Extract the (x, y) coordinate from the center of the cell holding the provided text.  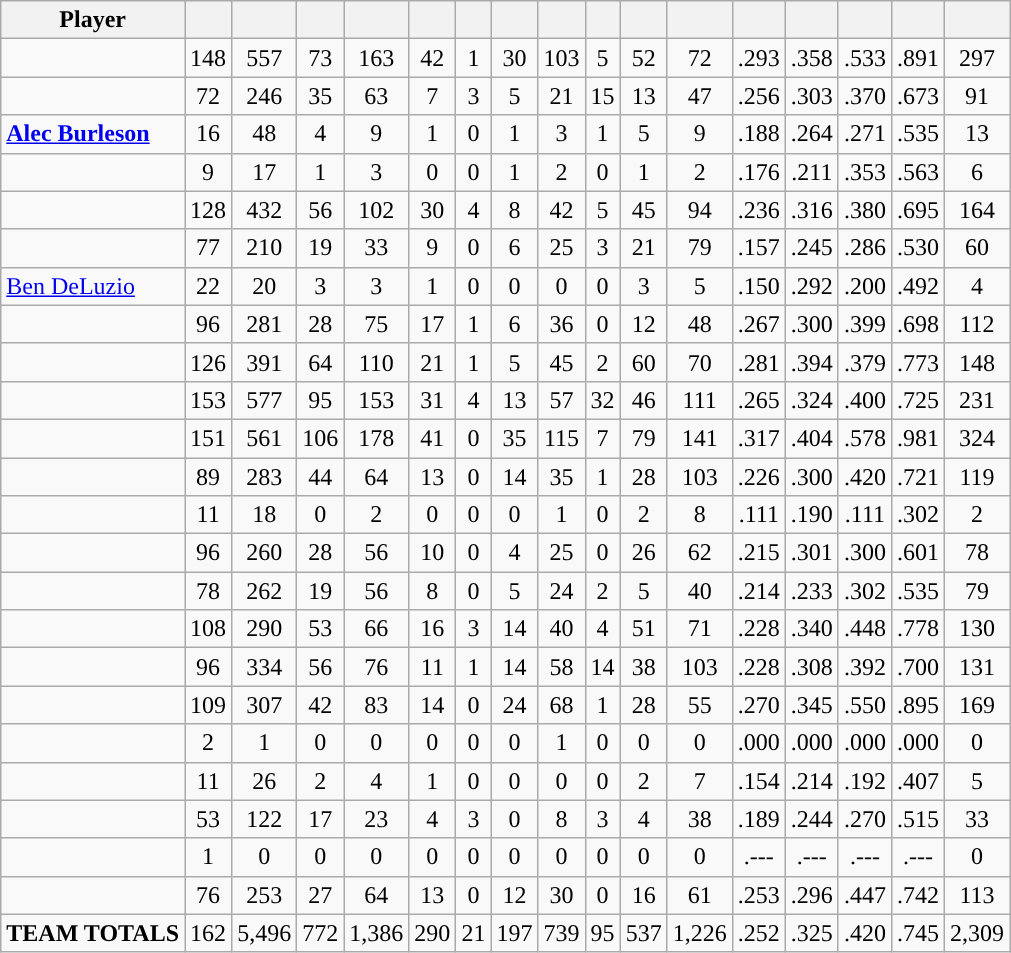
115 (562, 438)
66 (376, 629)
Ben DeLuzio (93, 286)
307 (264, 705)
55 (700, 705)
.190 (812, 515)
89 (208, 477)
32 (602, 400)
.773 (918, 362)
23 (376, 819)
324 (976, 438)
.176 (758, 172)
18 (264, 515)
577 (264, 400)
27 (320, 895)
62 (700, 553)
110 (376, 362)
.981 (918, 438)
77 (208, 248)
44 (320, 477)
.211 (812, 172)
.492 (918, 286)
31 (432, 400)
557 (264, 58)
561 (264, 438)
46 (644, 400)
.407 (918, 781)
.742 (918, 895)
.358 (812, 58)
.245 (812, 248)
.891 (918, 58)
.226 (758, 477)
.215 (758, 553)
126 (208, 362)
.530 (918, 248)
68 (562, 705)
231 (976, 400)
73 (320, 58)
210 (264, 248)
Player (93, 20)
334 (264, 667)
71 (700, 629)
113 (976, 895)
.673 (918, 96)
.601 (918, 553)
108 (208, 629)
.345 (812, 705)
20 (264, 286)
.380 (864, 210)
.293 (758, 58)
.578 (864, 438)
5,496 (264, 933)
.286 (864, 248)
36 (562, 324)
.233 (812, 591)
102 (376, 210)
.379 (864, 362)
141 (700, 438)
.324 (812, 400)
.515 (918, 819)
169 (976, 705)
772 (320, 933)
.695 (918, 210)
22 (208, 286)
.271 (864, 134)
.404 (812, 438)
246 (264, 96)
.895 (918, 705)
283 (264, 477)
.265 (758, 400)
.281 (758, 362)
122 (264, 819)
.340 (812, 629)
164 (976, 210)
262 (264, 591)
57 (562, 400)
.253 (758, 895)
.698 (918, 324)
10 (432, 553)
.308 (812, 667)
.725 (918, 400)
119 (976, 477)
75 (376, 324)
.399 (864, 324)
Alec Burleson (93, 134)
.303 (812, 96)
178 (376, 438)
432 (264, 210)
70 (700, 362)
.236 (758, 210)
162 (208, 933)
58 (562, 667)
61 (700, 895)
.325 (812, 933)
197 (514, 933)
TEAM TOTALS (93, 933)
15 (602, 96)
.353 (864, 172)
.292 (812, 286)
281 (264, 324)
391 (264, 362)
.400 (864, 400)
739 (562, 933)
163 (376, 58)
41 (432, 438)
.316 (812, 210)
.700 (918, 667)
.244 (812, 819)
91 (976, 96)
.370 (864, 96)
297 (976, 58)
.264 (812, 134)
.317 (758, 438)
128 (208, 210)
.447 (864, 895)
1,386 (376, 933)
51 (644, 629)
2,309 (976, 933)
131 (976, 667)
.778 (918, 629)
.189 (758, 819)
83 (376, 705)
.252 (758, 933)
112 (976, 324)
537 (644, 933)
.721 (918, 477)
52 (644, 58)
.533 (864, 58)
253 (264, 895)
47 (700, 96)
.192 (864, 781)
260 (264, 553)
.563 (918, 172)
63 (376, 96)
.188 (758, 134)
.256 (758, 96)
.392 (864, 667)
109 (208, 705)
130 (976, 629)
.267 (758, 324)
94 (700, 210)
.200 (864, 286)
106 (320, 438)
1,226 (700, 933)
151 (208, 438)
.154 (758, 781)
.745 (918, 933)
111 (700, 400)
.296 (812, 895)
.394 (812, 362)
.550 (864, 705)
.150 (758, 286)
.157 (758, 248)
.448 (864, 629)
.301 (812, 553)
